Search for the cell housing the specified text and yield its [X, Y] center coordinate. 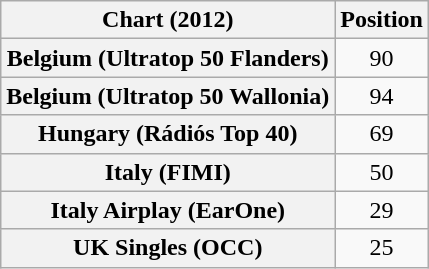
Hungary (Rádiós Top 40) [168, 134]
94 [382, 96]
Belgium (Ultratop 50 Wallonia) [168, 96]
50 [382, 172]
29 [382, 210]
Italy Airplay (EarOne) [168, 210]
25 [382, 248]
Position [382, 20]
Italy (FIMI) [168, 172]
Belgium (Ultratop 50 Flanders) [168, 58]
UK Singles (OCC) [168, 248]
90 [382, 58]
Chart (2012) [168, 20]
69 [382, 134]
